Pinpoint the cell where the given text exists, returning its (x, y) midpoint coordinate. 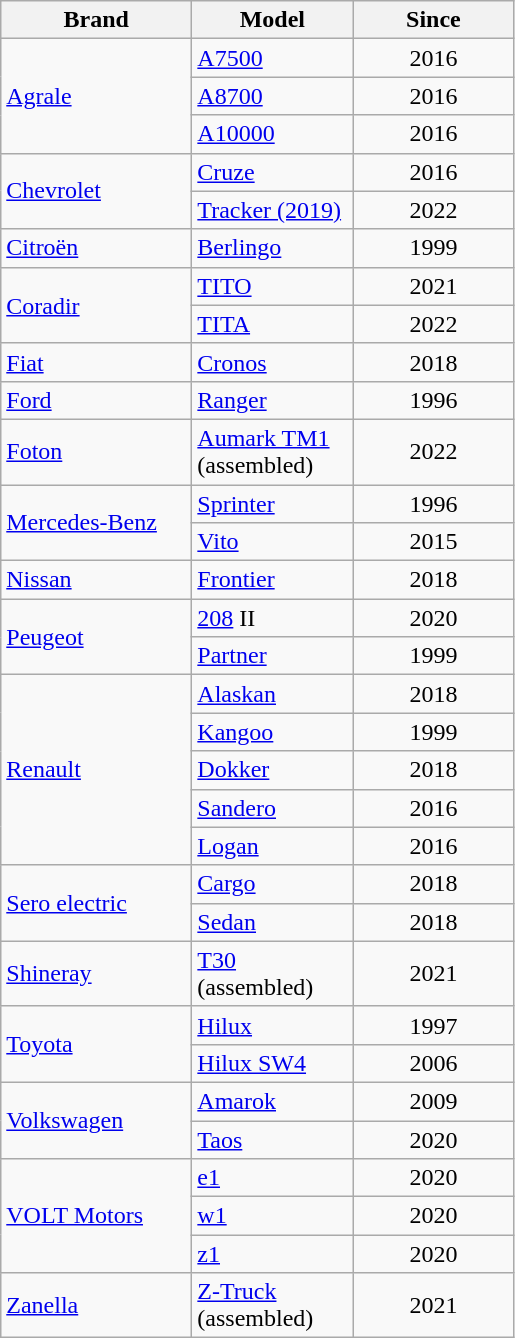
T30 (assembled) (272, 974)
Toyota (96, 1044)
Coradir (96, 305)
Brand (96, 20)
Taos (272, 1139)
Renault (96, 770)
Ford (96, 400)
Ranger (272, 400)
2015 (434, 542)
A8700 (272, 96)
A7500 (272, 58)
A10000 (272, 134)
2009 (434, 1101)
2006 (434, 1063)
Aumark TM1 (assembled) (272, 452)
Peugeot (96, 637)
Partner (272, 656)
Nissan (96, 580)
Cruze (272, 172)
Vito (272, 542)
Foton (96, 452)
208 II (272, 618)
Sandero (272, 808)
Tracker (2019) (272, 210)
Kangoo (272, 732)
e1 (272, 1178)
TITO (272, 286)
Agrale (96, 96)
z1 (272, 1254)
Berlingo (272, 248)
Hilux SW4 (272, 1063)
Z-Truck (assembled) (272, 1306)
Sedan (272, 922)
VOLT Motors (96, 1216)
Sprinter (272, 503)
Alaskan (272, 694)
Cronos (272, 362)
Since (434, 20)
Sero electric (96, 903)
Mercedes-Benz (96, 522)
TITA (272, 324)
Dokker (272, 770)
Logan (272, 846)
1997 (434, 1025)
Amarok (272, 1101)
Model (272, 20)
Citroën (96, 248)
Cargo (272, 884)
Chevrolet (96, 191)
Volkswagen (96, 1120)
Zanella (96, 1306)
Frontier (272, 580)
Hilux (272, 1025)
Shineray (96, 974)
w1 (272, 1216)
Fiat (96, 362)
